Capture the cell that displays the provided text and extract its (X, Y) central coordinate. 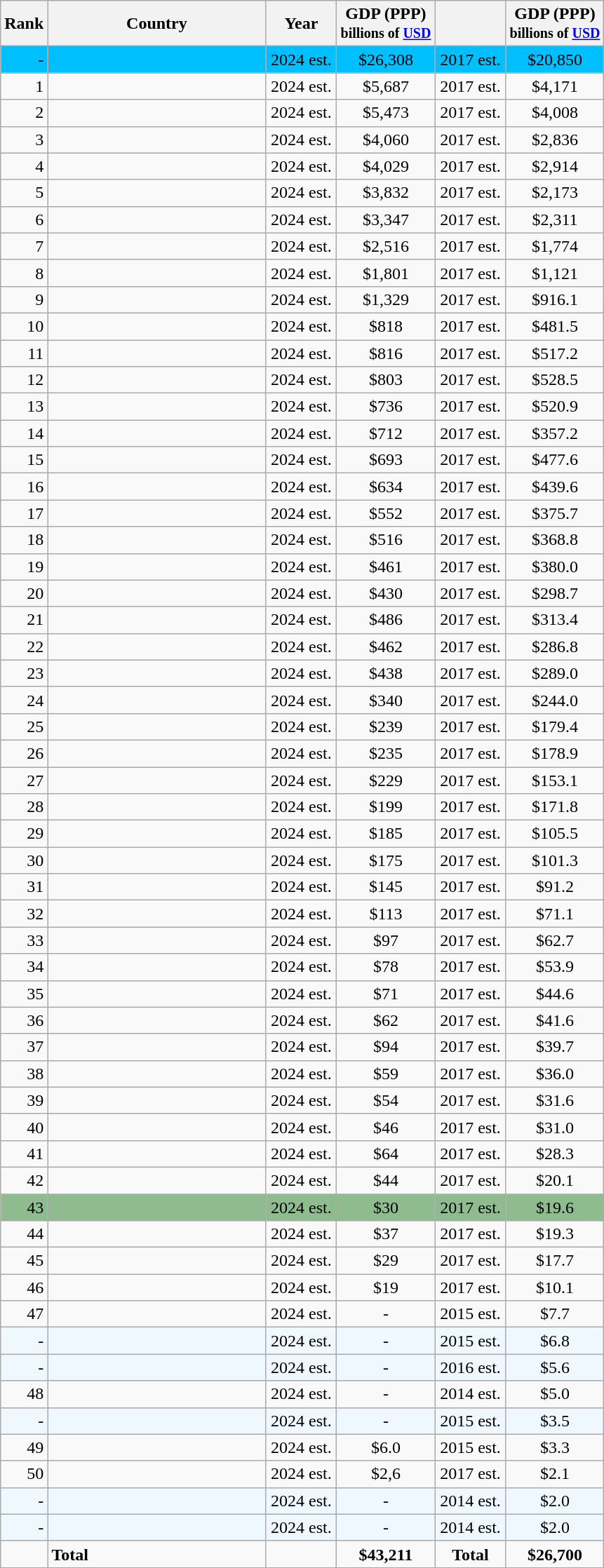
$430 (386, 593)
$481.5 (555, 326)
$5.6 (555, 1367)
$2,6 (386, 1474)
14 (24, 433)
9 (24, 299)
12 (24, 380)
28 (24, 807)
$171.8 (555, 807)
$693 (386, 460)
18 (24, 540)
$19.6 (555, 1207)
$4,008 (555, 113)
$105.5 (555, 834)
$7.7 (555, 1314)
$31.6 (555, 1100)
$461 (386, 567)
25 (24, 726)
$175 (386, 860)
$2,914 (555, 166)
$41.6 (555, 1020)
$54 (386, 1100)
5 (24, 193)
$235 (386, 753)
38 (24, 1074)
$39.7 (555, 1047)
$145 (386, 887)
$916.1 (555, 299)
2016 est. (470, 1367)
$298.7 (555, 593)
$380.0 (555, 567)
$2,836 (555, 140)
$4,060 (386, 140)
$20,850 (555, 60)
6 (24, 219)
$4,171 (555, 86)
13 (24, 407)
$62.7 (555, 940)
$462 (386, 647)
$357.2 (555, 433)
$31.0 (555, 1127)
$340 (386, 700)
Year (302, 24)
47 (24, 1314)
$2,173 (555, 193)
4 (24, 166)
26 (24, 753)
$517.2 (555, 353)
$439.6 (555, 487)
$816 (386, 353)
2 (24, 113)
$438 (386, 673)
$3,832 (386, 193)
$97 (386, 940)
50 (24, 1474)
$10.1 (555, 1287)
$5,687 (386, 86)
49 (24, 1447)
29 (24, 834)
$78 (386, 967)
48 (24, 1394)
$486 (386, 620)
$286.8 (555, 647)
$17.7 (555, 1261)
$6.8 (555, 1341)
$528.5 (555, 380)
34 (24, 967)
46 (24, 1287)
$199 (386, 807)
16 (24, 487)
$185 (386, 834)
$803 (386, 380)
44 (24, 1234)
$229 (386, 780)
$36.0 (555, 1074)
$1,774 (555, 246)
$101.3 (555, 860)
$20.1 (555, 1180)
$289.0 (555, 673)
$3.3 (555, 1447)
$113 (386, 914)
19 (24, 567)
$153.1 (555, 780)
36 (24, 1020)
$179.4 (555, 726)
22 (24, 647)
8 (24, 273)
$71 (386, 994)
$818 (386, 326)
Country (157, 24)
24 (24, 700)
$1,329 (386, 299)
32 (24, 914)
$5,473 (386, 113)
15 (24, 460)
$178.9 (555, 753)
30 (24, 860)
$375.7 (555, 513)
43 (24, 1207)
$368.8 (555, 540)
$91.2 (555, 887)
$6.0 (386, 1447)
45 (24, 1261)
$736 (386, 407)
$19.3 (555, 1234)
$19 (386, 1287)
11 (24, 353)
$59 (386, 1074)
$477.6 (555, 460)
33 (24, 940)
$53.9 (555, 967)
$26,308 (386, 60)
$43,211 (386, 1554)
3 (24, 140)
7 (24, 246)
$30 (386, 1207)
$26,700 (555, 1554)
$44.6 (555, 994)
$37 (386, 1234)
$3.5 (555, 1421)
$244.0 (555, 700)
31 (24, 887)
$712 (386, 433)
$62 (386, 1020)
10 (24, 326)
$239 (386, 726)
$313.4 (555, 620)
$2.1 (555, 1474)
$3,347 (386, 219)
27 (24, 780)
42 (24, 1180)
Rank (24, 24)
$29 (386, 1261)
$71.1 (555, 914)
$44 (386, 1180)
40 (24, 1127)
21 (24, 620)
$5.0 (555, 1394)
$4,029 (386, 166)
39 (24, 1100)
$516 (386, 540)
35 (24, 994)
$552 (386, 513)
$46 (386, 1127)
$2,516 (386, 246)
$64 (386, 1154)
$2,311 (555, 219)
$1,121 (555, 273)
17 (24, 513)
23 (24, 673)
20 (24, 593)
$520.9 (555, 407)
$634 (386, 487)
$28.3 (555, 1154)
$94 (386, 1047)
41 (24, 1154)
37 (24, 1047)
1 (24, 86)
$1,801 (386, 273)
